Provide the [X, Y] coordinate of the cell's center where the given text is located.  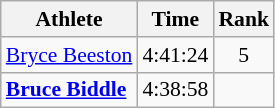
Athlete [70, 19]
5 [244, 55]
Rank [244, 19]
4:41:24 [175, 55]
Bryce Beeston [70, 55]
Bruce Biddle [70, 90]
Time [175, 19]
4:38:58 [175, 90]
